Locate the cell with the specified text and output its (x, y) center coordinate. 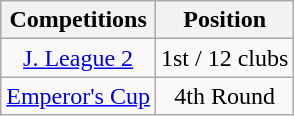
1st / 12 clubs (224, 58)
Emperor's Cup (78, 96)
Competitions (78, 20)
4th Round (224, 96)
Position (224, 20)
J. League 2 (78, 58)
